Return the [X, Y] coordinate for the center point of the cell that contains the specified text.  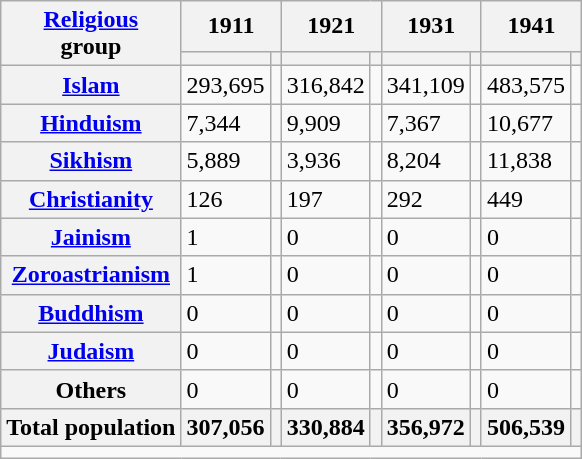
341,109 [426, 85]
Zoroastrianism [91, 275]
Islam [91, 85]
307,056 [226, 427]
506,539 [526, 427]
292 [426, 199]
Buddhism [91, 313]
7,344 [226, 123]
7,367 [426, 123]
3,936 [326, 161]
Christianity [91, 199]
10,677 [526, 123]
483,575 [526, 85]
Jainism [91, 237]
1931 [431, 26]
1921 [331, 26]
449 [526, 199]
Judaism [91, 351]
330,884 [326, 427]
356,972 [426, 427]
Sikhism [91, 161]
316,842 [326, 85]
197 [326, 199]
5,889 [226, 161]
8,204 [426, 161]
1941 [531, 26]
9,909 [326, 123]
126 [226, 199]
Hinduism [91, 123]
1911 [231, 26]
Religiousgroup [91, 34]
293,695 [226, 85]
11,838 [526, 161]
Total population [91, 427]
Others [91, 389]
